Detect which cell encompasses the target text, then output its (X, Y) center coordinate. 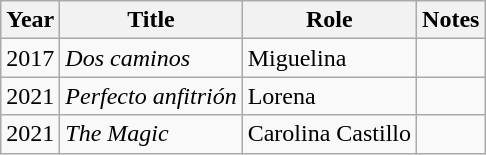
Year (30, 20)
Lorena (329, 96)
Title (151, 20)
Dos caminos (151, 58)
Notes (451, 20)
Miguelina (329, 58)
The Magic (151, 134)
Carolina Castillo (329, 134)
2017 (30, 58)
Role (329, 20)
Perfecto anfitrión (151, 96)
